Capture the cell that displays the provided text and extract its (X, Y) central coordinate. 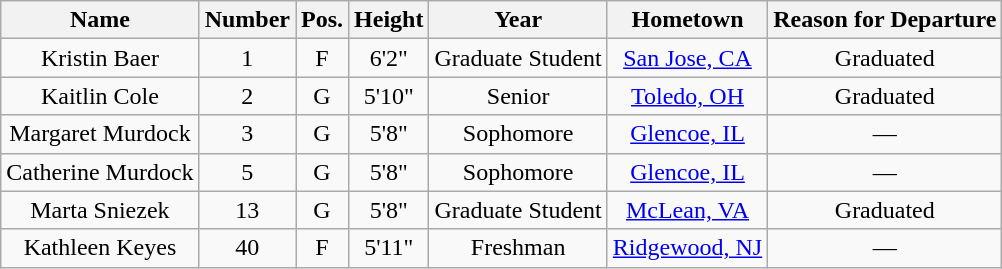
6'2" (389, 58)
Year (518, 20)
Margaret Murdock (100, 134)
Kathleen Keyes (100, 248)
Freshman (518, 248)
Kristin Baer (100, 58)
5'10" (389, 96)
Reason for Departure (885, 20)
Pos. (322, 20)
5'11" (389, 248)
40 (247, 248)
1 (247, 58)
Name (100, 20)
McLean, VA (687, 210)
Toledo, OH (687, 96)
3 (247, 134)
2 (247, 96)
Ridgewood, NJ (687, 248)
13 (247, 210)
Marta Sniezek (100, 210)
San Jose, CA (687, 58)
Kaitlin Cole (100, 96)
Height (389, 20)
Catherine Murdock (100, 172)
Senior (518, 96)
5 (247, 172)
Number (247, 20)
Hometown (687, 20)
